From the cell containing the given text, extract its center point as [x, y] coordinate. 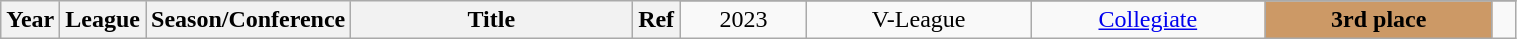
Collegiate [1148, 20]
League [103, 20]
Ref [656, 20]
V-League [919, 20]
2023 [743, 20]
Season/Conference [248, 20]
Year [30, 20]
Title [492, 20]
3rd place [1378, 20]
